From the cell containing the given text, extract its center point as [X, Y] coordinate. 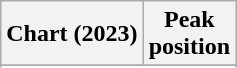
Chart (2023) [72, 34]
Peakposition [189, 34]
